Detect which cell encompasses the target text, then output its (X, Y) center coordinate. 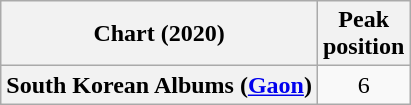
6 (363, 85)
Chart (2020) (160, 34)
Peakposition (363, 34)
South Korean Albums (Gaon) (160, 85)
